Provide the [X, Y] coordinate of the cell's center where the given text is located.  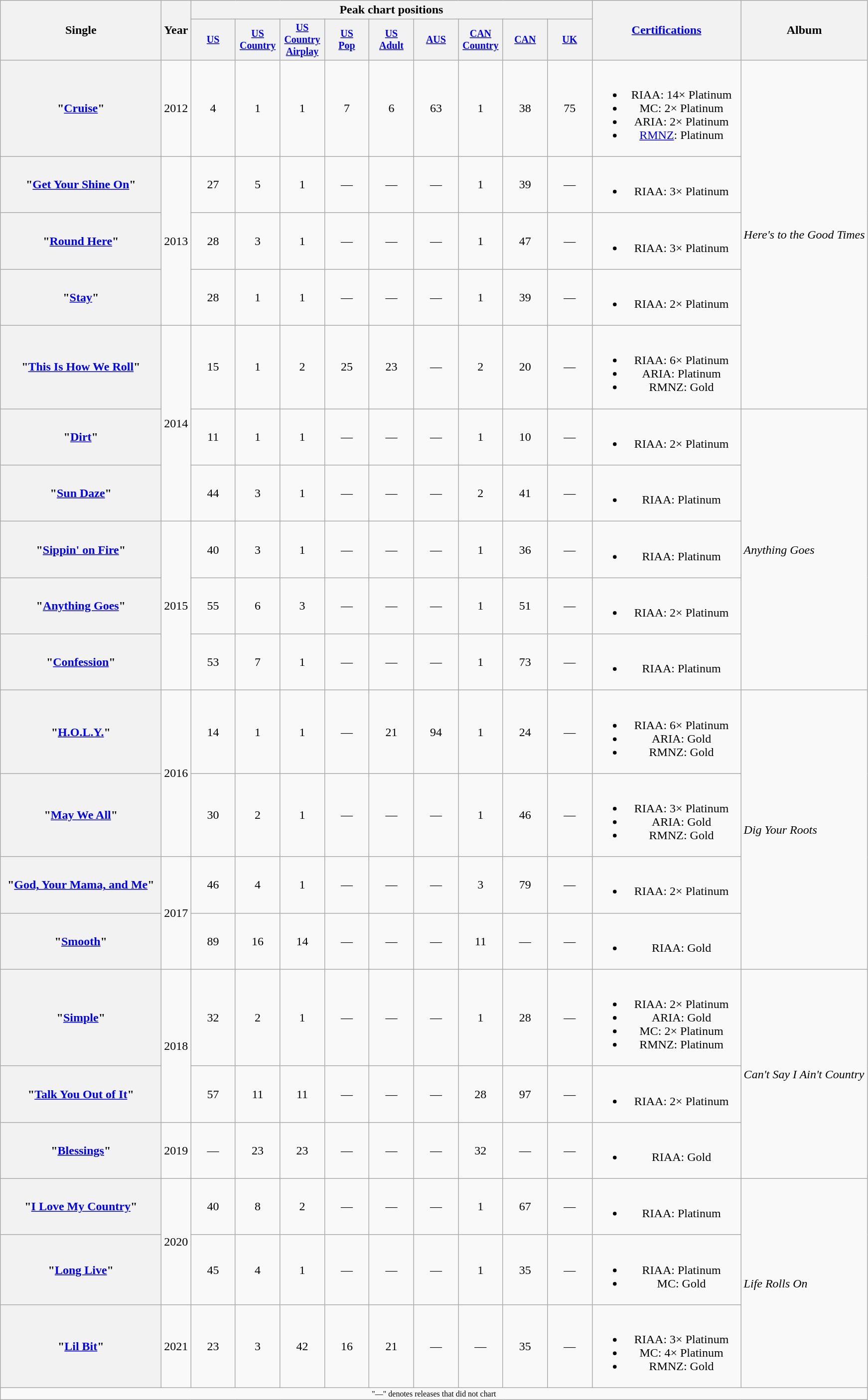
"Lil Bit" [81, 1346]
"Sun Daze" [81, 493]
RIAA: 2× PlatinumARIA: GoldMC: 2× PlatinumRMNZ: Platinum [667, 1018]
"Long Live" [81, 1270]
63 [435, 108]
53 [213, 662]
2021 [176, 1346]
"Round Here" [81, 241]
"May We All" [81, 815]
5 [257, 184]
94 [435, 732]
Peak chart positions [392, 10]
RIAA: 6× PlatinumARIA: PlatinumRMNZ: Gold [667, 368]
2018 [176, 1046]
Album [804, 30]
RIAA: 3× PlatinumMC: 4× PlatinumRMNZ: Gold [667, 1346]
89 [213, 941]
2012 [176, 108]
73 [525, 662]
UK [570, 40]
27 [213, 184]
2017 [176, 913]
Dig Your Roots [804, 830]
2013 [176, 241]
41 [525, 493]
8 [257, 1206]
RIAA: PlatinumMC: Gold [667, 1270]
2014 [176, 423]
"This Is How We Roll" [81, 368]
38 [525, 108]
"Sippin' on Fire" [81, 550]
45 [213, 1270]
2020 [176, 1241]
15 [213, 368]
CAN Country [480, 40]
47 [525, 241]
"—" denotes releases that did not chart [434, 1394]
2019 [176, 1150]
Certifications [667, 30]
US [213, 40]
42 [302, 1346]
"Get Your Shine On" [81, 184]
30 [213, 815]
USPop [347, 40]
Life Rolls On [804, 1283]
Anything Goes [804, 550]
55 [213, 606]
2015 [176, 606]
US Country Airplay [302, 40]
Can't Say I Ain't Country [804, 1074]
"I Love My Country" [81, 1206]
US Country [257, 40]
20 [525, 368]
44 [213, 493]
"Simple" [81, 1018]
"Talk You Out of It" [81, 1094]
57 [213, 1094]
Single [81, 30]
USAdult [392, 40]
"Stay" [81, 297]
"H.O.L.Y." [81, 732]
25 [347, 368]
Here's to the Good Times [804, 234]
97 [525, 1094]
36 [525, 550]
24 [525, 732]
"Smooth" [81, 941]
AUS [435, 40]
10 [525, 437]
Year [176, 30]
RIAA: 3× PlatinumARIA: GoldRMNZ: Gold [667, 815]
"Anything Goes" [81, 606]
79 [525, 885]
"Blessings" [81, 1150]
67 [525, 1206]
CAN [525, 40]
"Dirt" [81, 437]
51 [525, 606]
"Confession" [81, 662]
75 [570, 108]
RIAA: 6× PlatinumARIA: GoldRMNZ: Gold [667, 732]
"Cruise" [81, 108]
2016 [176, 773]
RIAA: 14× PlatinumMC: 2× PlatinumARIA: 2× PlatinumRMNZ: Platinum [667, 108]
"God, Your Mama, and Me" [81, 885]
